From the cell containing the given text, extract its center point as [X, Y] coordinate. 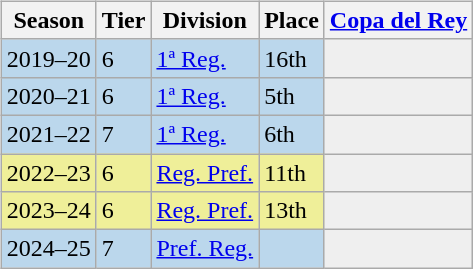
2019–20 [48, 58]
Pref. Reg. [205, 249]
5th [292, 96]
Division [205, 20]
2024–25 [48, 249]
13th [292, 211]
6th [292, 134]
Place [292, 20]
11th [292, 173]
Tier [124, 20]
16th [292, 58]
2021–22 [48, 134]
2023–24 [48, 211]
Season [48, 20]
Copa del Rey [398, 20]
2020–21 [48, 96]
2022–23 [48, 173]
